Return the [X, Y] coordinate for the center point of the cell that contains the specified text.  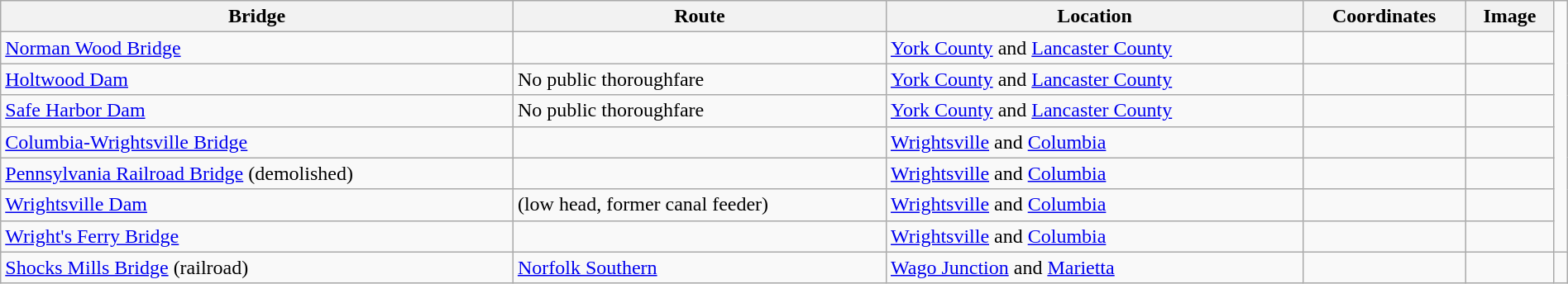
Image [1510, 17]
Wrightsville Dam [257, 205]
Safe Harbor Dam [257, 111]
Wright's Ferry Bridge [257, 236]
Pennsylvania Railroad Bridge (demolished) [257, 173]
Holtwood Dam [257, 79]
Bridge [257, 17]
Norman Wood Bridge [257, 48]
Route [700, 17]
Coordinates [1384, 17]
(low head, former canal feeder) [700, 205]
Shocks Mills Bridge (railroad) [257, 267]
Norfolk Southern [700, 267]
Location [1094, 17]
Wago Junction and Marietta [1094, 267]
Columbia-Wrightsville Bridge [257, 142]
